Capture the cell that displays the provided text and extract its [x, y] central coordinate. 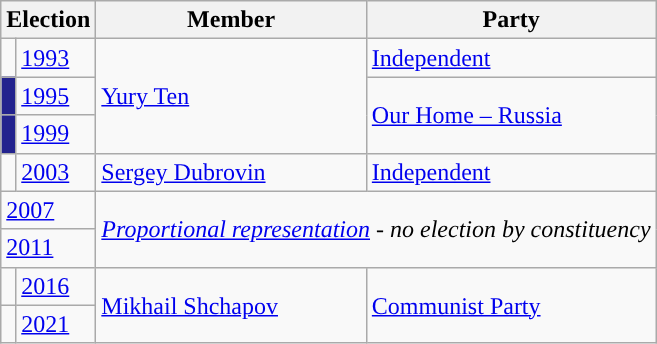
Member [232, 20]
2016 [56, 286]
Party [511, 20]
1999 [56, 134]
Communist Party [511, 305]
Sergey Dubrovin [232, 172]
2003 [56, 172]
2011 [48, 248]
2021 [56, 324]
2007 [48, 210]
Our Home – Russia [511, 115]
Proportional representation - no election by constituency [376, 229]
1995 [56, 96]
1993 [56, 58]
Election [48, 20]
Mikhail Shchapov [232, 305]
Yury Ten [232, 96]
